Pinpoint the cell where the given text exists, returning its (X, Y) midpoint coordinate. 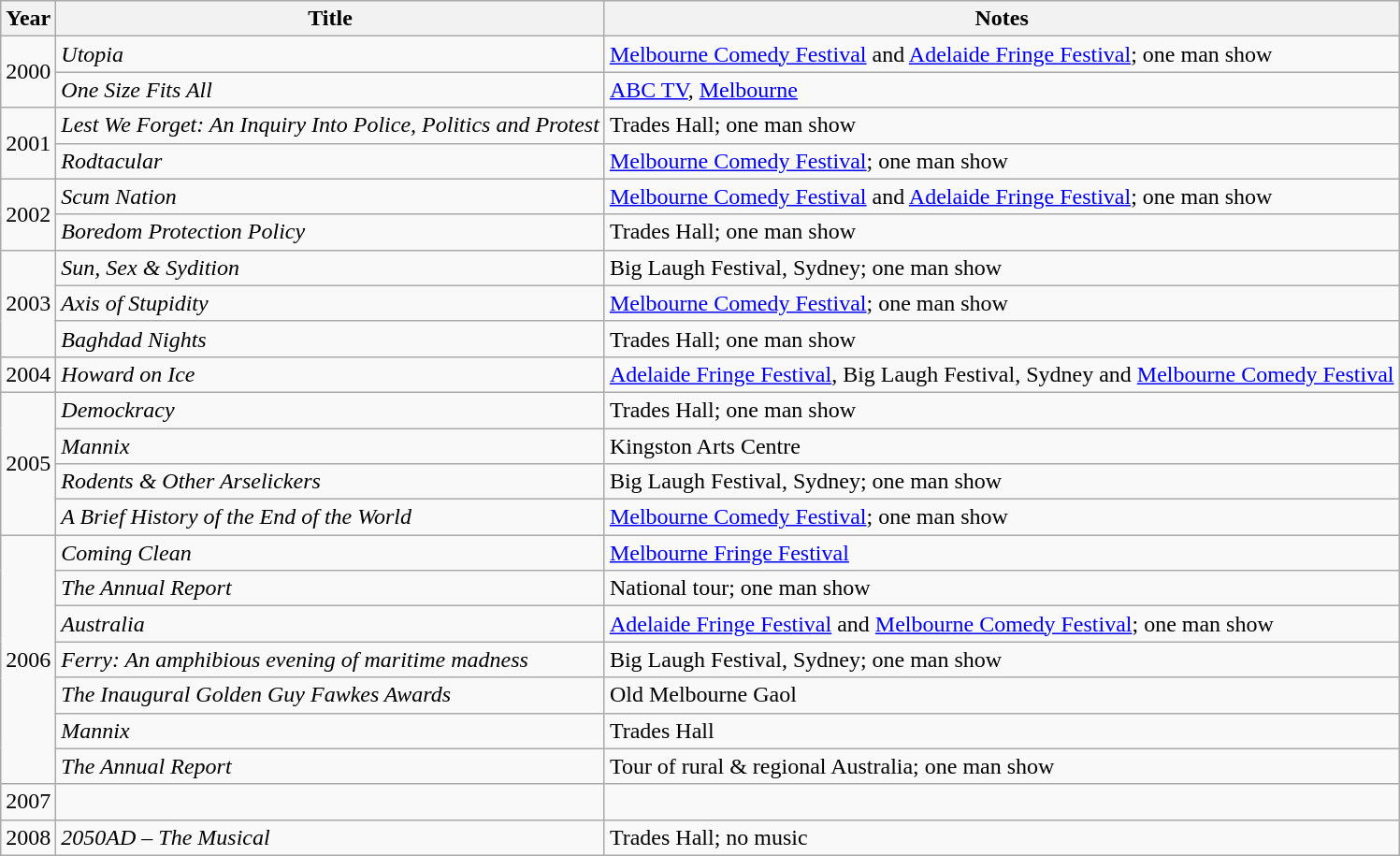
Rodtacular (331, 161)
Scum Nation (331, 196)
Demockracy (331, 410)
2050AD – The Musical (331, 837)
2004 (28, 374)
Boredom Protection Policy (331, 232)
Adelaide Fringe Festival, Big Laugh Festival, Sydney and Melbourne Comedy Festival (1002, 374)
Howard on Ice (331, 374)
Coming Clean (331, 553)
Melbourne Fringe Festival (1002, 553)
Utopia (331, 54)
Title (331, 19)
Year (28, 19)
2000 (28, 72)
Old Melbourne Gaol (1002, 695)
The Inaugural Golden Guy Fawkes Awards (331, 695)
ABC TV, Melbourne (1002, 90)
2006 (28, 660)
Baghdad Nights (331, 339)
Axis of Stupidity (331, 303)
2005 (28, 463)
Sun, Sex & Sydition (331, 268)
National tour; one man show (1002, 588)
Australia (331, 624)
Rodents & Other Arselickers (331, 482)
Ferry: An amphibious evening of maritime madness (331, 660)
2007 (28, 802)
Trades Hall (1002, 731)
One Size Fits All (331, 90)
Tour of rural & regional Australia; one man show (1002, 766)
2001 (28, 143)
Trades Hall; no music (1002, 837)
Lest We Forget: An Inquiry Into Police, Politics and Protest (331, 125)
A Brief History of the End of the World (331, 517)
Notes (1002, 19)
2008 (28, 837)
2002 (28, 214)
Kingston Arts Centre (1002, 446)
Adelaide Fringe Festival and Melbourne Comedy Festival; one man show (1002, 624)
2003 (28, 303)
